Search for the cell housing the specified text and yield its (X, Y) center coordinate. 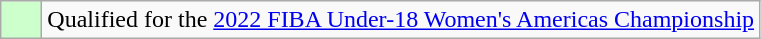
Qualified for the 2022 FIBA Under-18 Women's Americas Championship (401, 20)
